Find where the given text appears and provide that cell's center as [X, Y] coordinate. 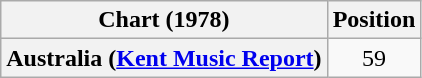
Position [374, 20]
59 [374, 58]
Chart (1978) [164, 20]
Australia (Kent Music Report) [164, 58]
